Search for the cell housing the specified text and yield its (x, y) center coordinate. 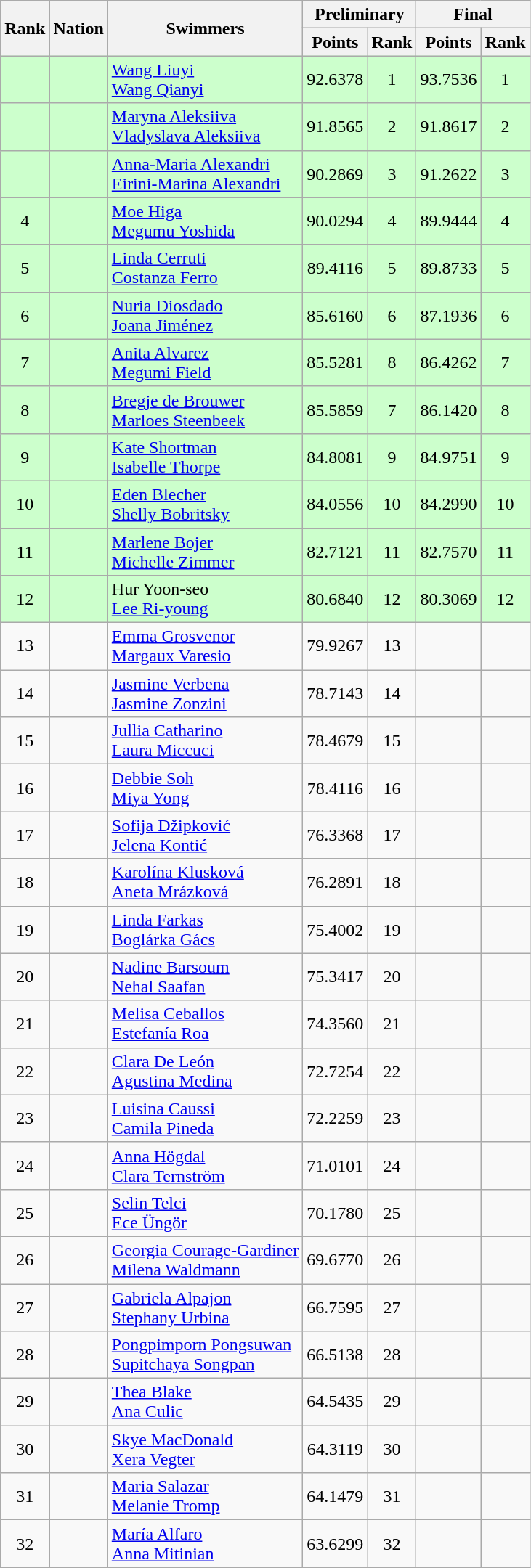
María AlfaroAnna Mitinian (205, 1543)
78.4679 (336, 740)
Swimmers (205, 28)
91.2622 (449, 174)
Anna HögdalClara Ternström (205, 1166)
84.0556 (336, 504)
Nation (78, 28)
90.2869 (336, 174)
70.1780 (336, 1212)
Wang LiuyiWang Qianyi (205, 80)
Nuria DiosdadoJoana Jiménez (205, 315)
86.1420 (449, 409)
Jullia CatharinoLaura Miccuci (205, 740)
72.2259 (336, 1118)
Georgia Courage-GardinerMilena Waldmann (205, 1260)
85.5281 (336, 363)
91.8565 (336, 126)
66.7595 (336, 1307)
84.9751 (449, 457)
Sofija DžipkovićJelena Kontić (205, 835)
Maryna AleksiivaVladyslava Aleksiiva (205, 126)
Anita AlvarezMegumi Field (205, 363)
91.8617 (449, 126)
78.7143 (336, 694)
85.6160 (336, 315)
Debbie SohMiya Yong (205, 788)
89.8733 (449, 269)
Moe HigaMegumu Yoshida (205, 221)
Maria SalazarMelanie Tromp (205, 1497)
Skye MacDonaldXera Vegter (205, 1449)
93.7536 (449, 80)
92.6378 (336, 80)
Preliminary (360, 15)
Karolína KluskováAneta Mrázková (205, 883)
Luisina CaussiCamila Pineda (205, 1118)
75.3417 (336, 977)
74.3560 (336, 1024)
72.7254 (336, 1071)
79.9267 (336, 646)
80.6840 (336, 600)
Anna-Maria AlexandriEirini-Marina Alexandri (205, 174)
69.6770 (336, 1260)
Jasmine VerbenaJasmine Zonzini (205, 694)
64.5435 (336, 1402)
84.8081 (336, 457)
76.3368 (336, 835)
Nadine BarsoumNehal Saafan (205, 977)
64.3119 (336, 1449)
Gabriela AlpajonStephany Urbina (205, 1307)
Hur Yoon-seoLee Ri-young (205, 600)
66.5138 (336, 1355)
Clara De LeónAgustina Medina (205, 1071)
64.1479 (336, 1497)
85.5859 (336, 409)
84.2990 (449, 504)
Final (473, 15)
Melisa CeballosEstefanía Roa (205, 1024)
87.1936 (449, 315)
63.6299 (336, 1543)
Eden BlecherShelly Bobritsky (205, 504)
86.4262 (449, 363)
Emma GrosvenorMargaux Varesio (205, 646)
75.4002 (336, 929)
Kate ShortmanIsabelle Thorpe (205, 457)
82.7121 (336, 552)
90.0294 (336, 221)
76.2891 (336, 883)
Pongpimporn PongsuwanSupitchaya Songpan (205, 1355)
Marlene BojerMichelle Zimmer (205, 552)
78.4116 (336, 788)
Selin TelciEce Üngör (205, 1212)
Thea BlakeAna Culic (205, 1402)
Bregje de BrouwerMarloes Steenbeek (205, 409)
Linda FarkasBoglárka Gács (205, 929)
89.4116 (336, 269)
80.3069 (449, 600)
82.7570 (449, 552)
89.9444 (449, 221)
Linda CerrutiCostanza Ferro (205, 269)
71.0101 (336, 1166)
